Determine the [X, Y] coordinate at the center of the cell enclosing the given text.  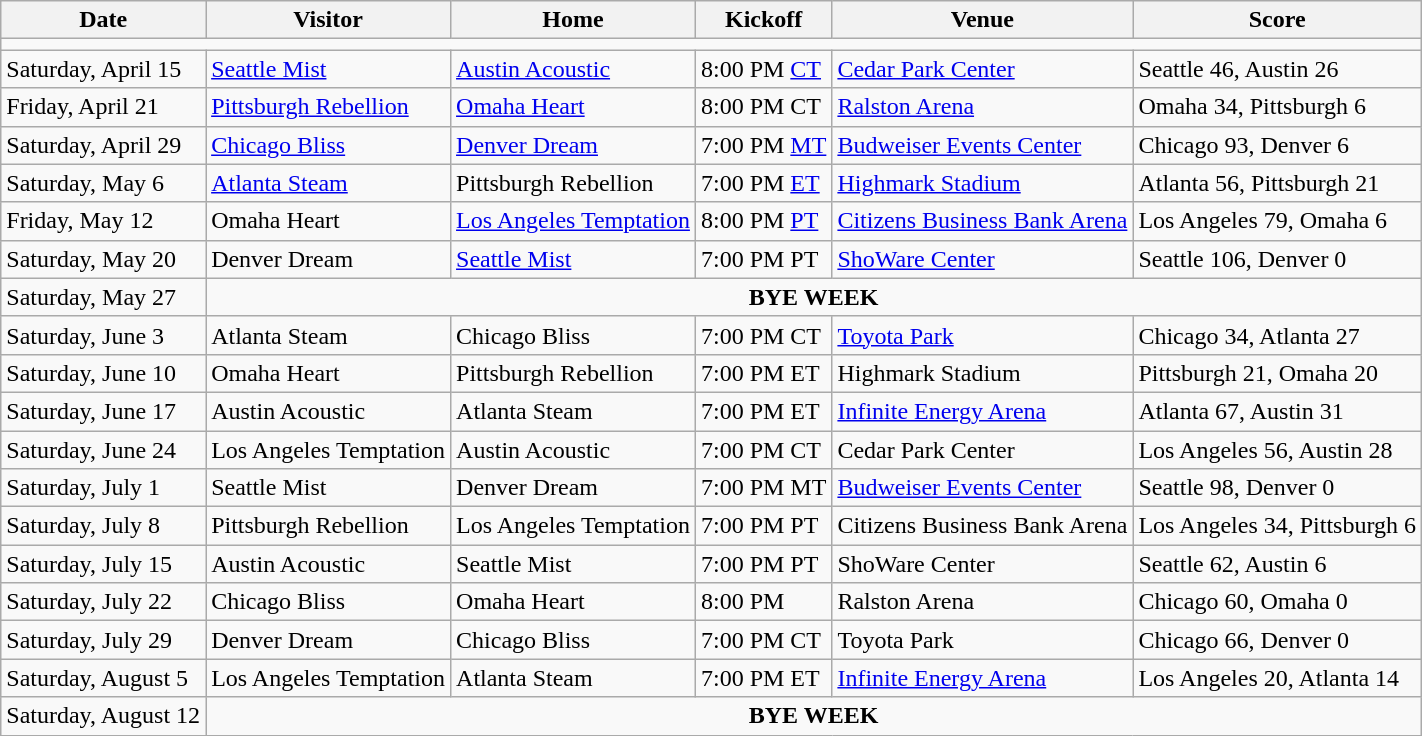
Chicago 34, Atlanta 27 [1278, 335]
Seattle 62, Austin 6 [1278, 564]
Chicago 60, Omaha 0 [1278, 602]
Chicago 66, Denver 0 [1278, 640]
Friday, April 21 [104, 107]
Saturday, April 15 [104, 69]
Saturday, July 15 [104, 564]
Venue [982, 20]
Saturday, July 22 [104, 602]
Friday, May 12 [104, 221]
Los Angeles 79, Omaha 6 [1278, 221]
Seattle 46, Austin 26 [1278, 69]
Chicago 93, Denver 6 [1278, 145]
Seattle 106, Denver 0 [1278, 259]
Kickoff [763, 20]
8:00 PM PT [763, 221]
Saturday, August 5 [104, 678]
Omaha 34, Pittsburgh 6 [1278, 107]
Saturday, May 6 [104, 183]
Date [104, 20]
Atlanta 56, Pittsburgh 21 [1278, 183]
Saturday, August 12 [104, 716]
Los Angeles 56, Austin 28 [1278, 449]
Saturday, June 10 [104, 373]
Pittsburgh 21, Omaha 20 [1278, 373]
Seattle 98, Denver 0 [1278, 488]
Saturday, May 27 [104, 297]
Saturday, June 17 [104, 411]
Saturday, July 1 [104, 488]
Saturday, July 29 [104, 640]
Score [1278, 20]
8:00 PM [763, 602]
Saturday, April 29 [104, 145]
Visitor [328, 20]
Saturday, June 3 [104, 335]
Los Angeles 34, Pittsburgh 6 [1278, 526]
Home [574, 20]
Saturday, July 8 [104, 526]
Los Angeles 20, Atlanta 14 [1278, 678]
Atlanta 67, Austin 31 [1278, 411]
Saturday, June 24 [104, 449]
Saturday, May 20 [104, 259]
